Return [x, y] of the center of cell containing provided text 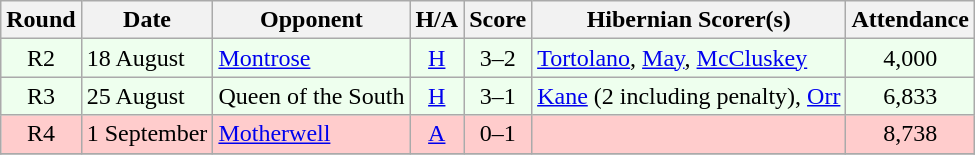
Montrose [312, 58]
R3 [41, 96]
25 August [147, 96]
3–1 [498, 96]
4,000 [910, 58]
H/A [437, 20]
Attendance [910, 20]
Date [147, 20]
R4 [41, 134]
0–1 [498, 134]
3–2 [498, 58]
6,833 [910, 96]
8,738 [910, 134]
Tortolano, May, McCluskey [689, 58]
Score [498, 20]
A [437, 134]
Opponent [312, 20]
18 August [147, 58]
Round [41, 20]
1 September [147, 134]
Motherwell [312, 134]
R2 [41, 58]
Queen of the South [312, 96]
Hibernian Scorer(s) [689, 20]
Kane (2 including penalty), Orr [689, 96]
